From the cell containing the given text, extract its center point as (X, Y) coordinate. 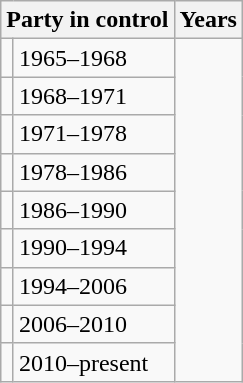
1994–2006 (94, 286)
Party in control (88, 20)
1986–1990 (94, 210)
2010–present (94, 362)
1978–1986 (94, 172)
1965–1968 (94, 58)
2006–2010 (94, 324)
1968–1971 (94, 96)
Years (208, 20)
1971–1978 (94, 134)
1990–1994 (94, 248)
